Return [X, Y] of the center of cell containing provided text 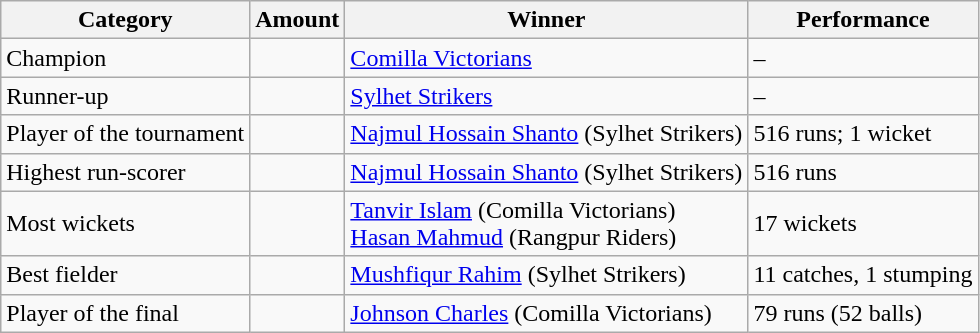
Winner [546, 20]
17 wickets [863, 224]
Player of the final [126, 313]
516 runs [863, 172]
Mushfiqur Rahim (Sylhet Strikers) [546, 275]
516 runs; 1 wicket [863, 134]
Performance [863, 20]
79 runs (52 balls) [863, 313]
Champion [126, 58]
Comilla Victorians [546, 58]
Highest run-scorer [126, 172]
11 catches, 1 stumping [863, 275]
Tanvir Islam (Comilla Victorians)Hasan Mahmud (Rangpur Riders) [546, 224]
Most wickets [126, 224]
Sylhet Strikers [546, 96]
Runner-up [126, 96]
Player of the tournament [126, 134]
Johnson Charles (Comilla Victorians) [546, 313]
Category [126, 20]
Best fielder [126, 275]
Amount [298, 20]
